Locate the cell with the specified text and output its (x, y) center coordinate. 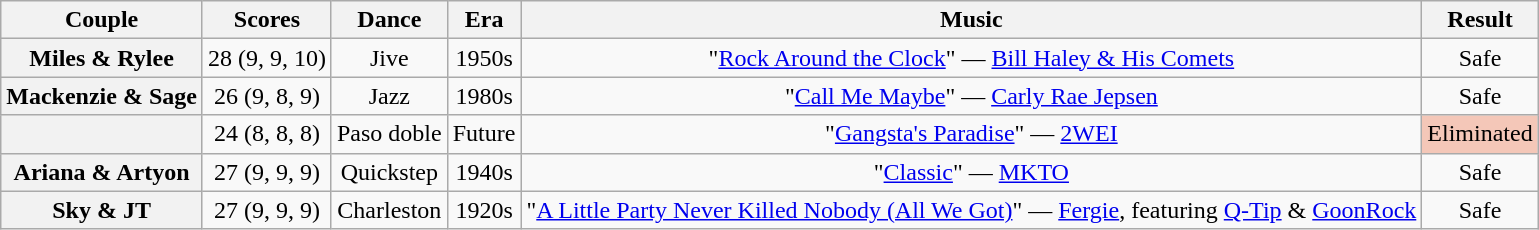
Ariana & Artyon (102, 172)
Sky & JT (102, 210)
1980s (484, 96)
26 (9, 8, 9) (266, 96)
Music (972, 20)
Jazz (389, 96)
1940s (484, 172)
"Gangsta's Paradise" — 2WEI (972, 134)
1920s (484, 210)
1950s (484, 58)
Eliminated (1480, 134)
Charleston (389, 210)
Future (484, 134)
"Call Me Maybe" — Carly Rae Jepsen (972, 96)
Jive (389, 58)
Dance (389, 20)
"Classic" — MKTO (972, 172)
"A Little Party Never Killed Nobody (All We Got)" — Fergie, featuring Q-Tip & GoonRock (972, 210)
Scores (266, 20)
Era (484, 20)
28 (9, 9, 10) (266, 58)
Paso doble (389, 134)
Quickstep (389, 172)
Couple (102, 20)
Result (1480, 20)
Miles & Rylee (102, 58)
24 (8, 8, 8) (266, 134)
Mackenzie & Sage (102, 96)
"Rock Around the Clock" — Bill Haley & His Comets (972, 58)
